Capture the cell that displays the provided text and extract its (x, y) central coordinate. 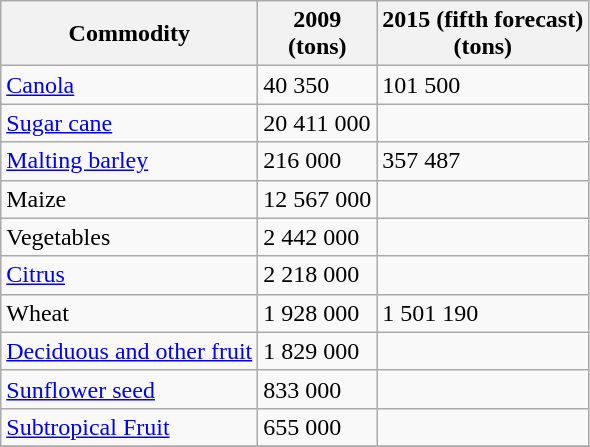
Wheat (130, 313)
357 487 (483, 161)
Canola (130, 85)
833 000 (318, 389)
Malting barley (130, 161)
2 218 000 (318, 275)
Vegetables (130, 237)
20 411 000 (318, 123)
1 829 000 (318, 351)
1 501 190 (483, 313)
Maize (130, 199)
Sunflower seed (130, 389)
Subtropical Fruit (130, 427)
Commodity (130, 34)
216 000 (318, 161)
1 928 000 (318, 313)
12 567 000 (318, 199)
2 442 000 (318, 237)
Sugar cane (130, 123)
2015 (fifth forecast)(tons) (483, 34)
Deciduous and other fruit (130, 351)
2009(tons) (318, 34)
40 350 (318, 85)
Citrus (130, 275)
101 500 (483, 85)
655 000 (318, 427)
